Identify which cell holds the provided text, then report its (x, y) central coordinate. 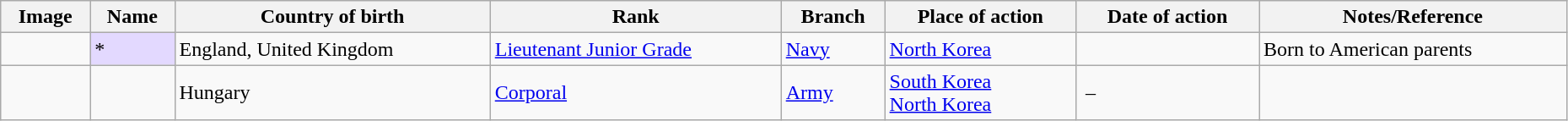
Branch (833, 17)
* (132, 49)
Country of birth (332, 17)
Hungary (332, 93)
Navy (833, 49)
Born to American parents (1412, 49)
North Korea (980, 49)
South KoreaNorth Korea (980, 93)
Image (46, 17)
– (1167, 93)
Notes/Reference (1412, 17)
Lieutenant Junior Grade (636, 49)
Date of action (1167, 17)
Name (132, 17)
Army (833, 93)
Corporal (636, 93)
Rank (636, 17)
Place of action (980, 17)
England, United Kingdom (332, 49)
